Provide the (X, Y) coordinate of the cell's center where the given text is located.  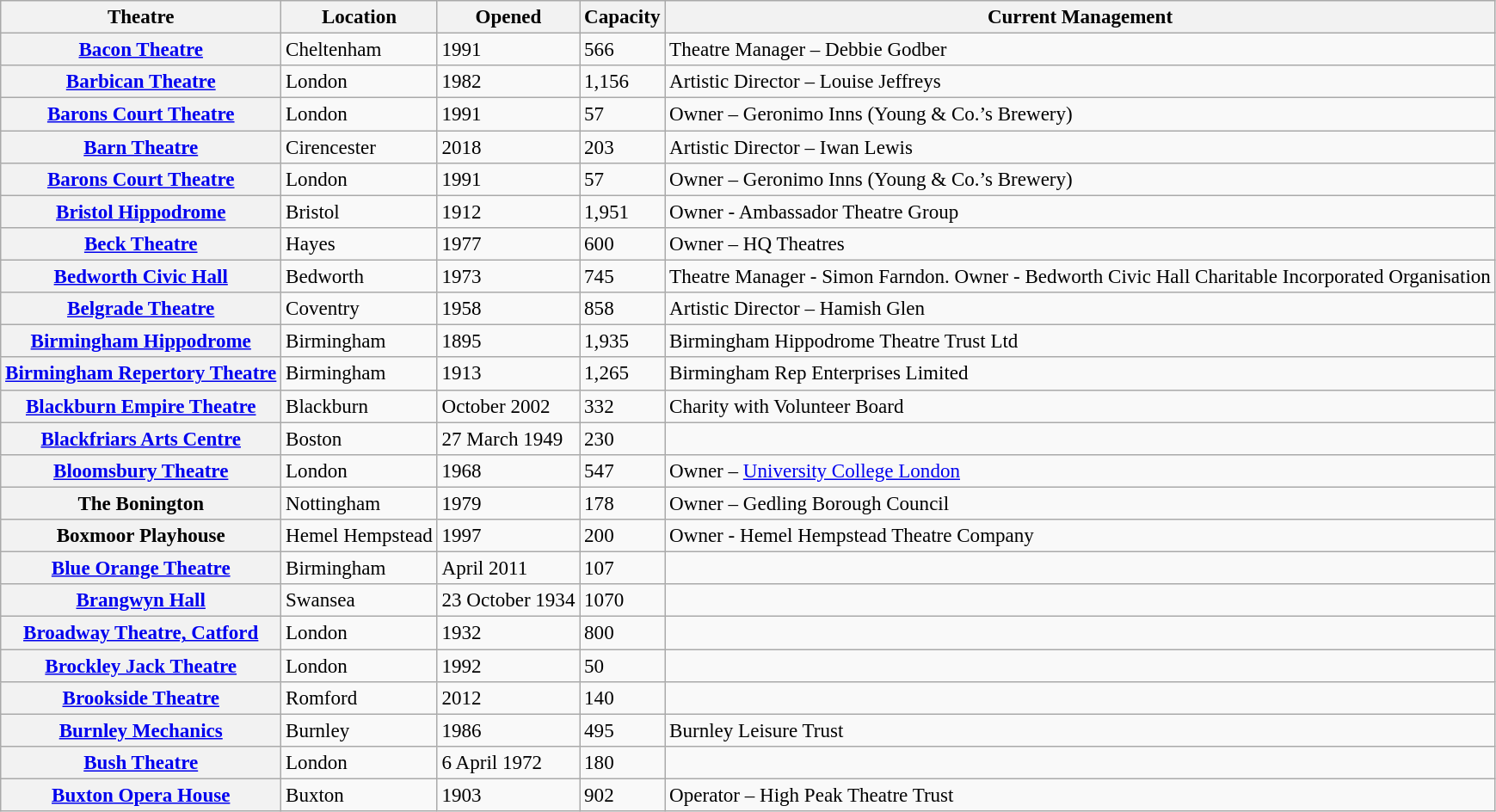
Burnley Mechanics (141, 730)
Birmingham Hippodrome Theatre Trust Ltd (1080, 341)
Burnley Leisure Trust (1080, 730)
2012 (508, 698)
547 (623, 471)
Capacity (623, 17)
200 (623, 536)
Charity with Volunteer Board (1080, 406)
Theatre (141, 17)
107 (623, 569)
Artistic Director – Hamish Glen (1080, 309)
Artistic Director – Louise Jeffreys (1080, 82)
178 (623, 503)
Nottingham (360, 503)
1912 (508, 212)
180 (623, 763)
Bedworth Civic Hall (141, 277)
1992 (508, 666)
Buxton Opera House (141, 796)
Swansea (360, 600)
230 (623, 439)
Buxton (360, 796)
The Bonington (141, 503)
Birmingham Rep Enterprises Limited (1080, 374)
Owner – HQ Theatres (1080, 244)
Barbican Theatre (141, 82)
2018 (508, 147)
Theatre Manager – Debbie Godber (1080, 50)
Blue Orange Theatre (141, 569)
Boston (360, 439)
800 (623, 633)
50 (623, 666)
Blackfriars Arts Centre (141, 439)
April 2011 (508, 569)
Brockley Jack Theatre (141, 666)
Bristol (360, 212)
Artistic Director – Iwan Lewis (1080, 147)
1,935 (623, 341)
1903 (508, 796)
Owner - Hemel Hempstead Theatre Company (1080, 536)
1997 (508, 536)
23 October 1934 (508, 600)
566 (623, 50)
6 April 1972 (508, 763)
Boxmoor Playhouse (141, 536)
1973 (508, 277)
1986 (508, 730)
1,951 (623, 212)
1982 (508, 82)
745 (623, 277)
Owner – Gedling Borough Council (1080, 503)
Barn Theatre (141, 147)
Broadway Theatre, Catford (141, 633)
Blackburn Empire Theatre (141, 406)
203 (623, 147)
Birmingham Hippodrome (141, 341)
1913 (508, 374)
Hemel Hempstead (360, 536)
Bush Theatre (141, 763)
Blackburn (360, 406)
Current Management (1080, 17)
Romford (360, 698)
Cheltenham (360, 50)
140 (623, 698)
Birmingham Repertory Theatre (141, 374)
Theatre Manager - Simon Farndon. Owner - Bedworth Civic Hall Charitable Incorporated Organisation (1080, 277)
Bacon Theatre (141, 50)
Location (360, 17)
1895 (508, 341)
902 (623, 796)
Opened (508, 17)
1,156 (623, 82)
Brangwyn Hall (141, 600)
1958 (508, 309)
495 (623, 730)
1,265 (623, 374)
1070 (623, 600)
1979 (508, 503)
Bedworth (360, 277)
Hayes (360, 244)
Coventry (360, 309)
858 (623, 309)
332 (623, 406)
Owner – University College London (1080, 471)
Beck Theatre (141, 244)
1977 (508, 244)
27 March 1949 (508, 439)
Bloomsbury Theatre (141, 471)
Bristol Hippodrome (141, 212)
October 2002 (508, 406)
1932 (508, 633)
Operator – High Peak Theatre Trust (1080, 796)
600 (623, 244)
Brookside Theatre (141, 698)
Cirencester (360, 147)
Burnley (360, 730)
Belgrade Theatre (141, 309)
Owner - Ambassador Theatre Group (1080, 212)
1968 (508, 471)
